Identify which cell holds the provided text, then report its [X, Y] central coordinate. 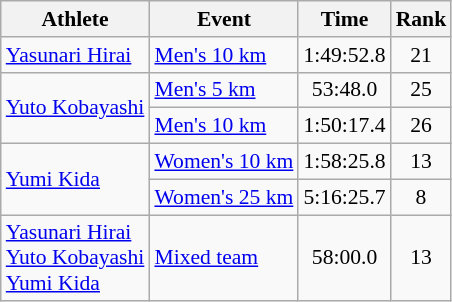
Event [224, 19]
1:50:17.4 [344, 126]
Yasunari HiraiYuto KobayashiYumi Kida [76, 258]
1:58:25.8 [344, 162]
5:16:25.7 [344, 197]
21 [422, 55]
Men's 5 km [224, 90]
Yasunari Hirai [76, 55]
Athlete [76, 19]
Rank [422, 19]
Women's 25 km [224, 197]
Yumi Kida [76, 180]
Yuto Kobayashi [76, 108]
1:49:52.8 [344, 55]
58:00.0 [344, 258]
Women's 10 km [224, 162]
25 [422, 90]
Time [344, 19]
26 [422, 126]
53:48.0 [344, 90]
Mixed team [224, 258]
8 [422, 197]
